Return the [x, y] coordinate for the center point of the cell that contains the specified text.  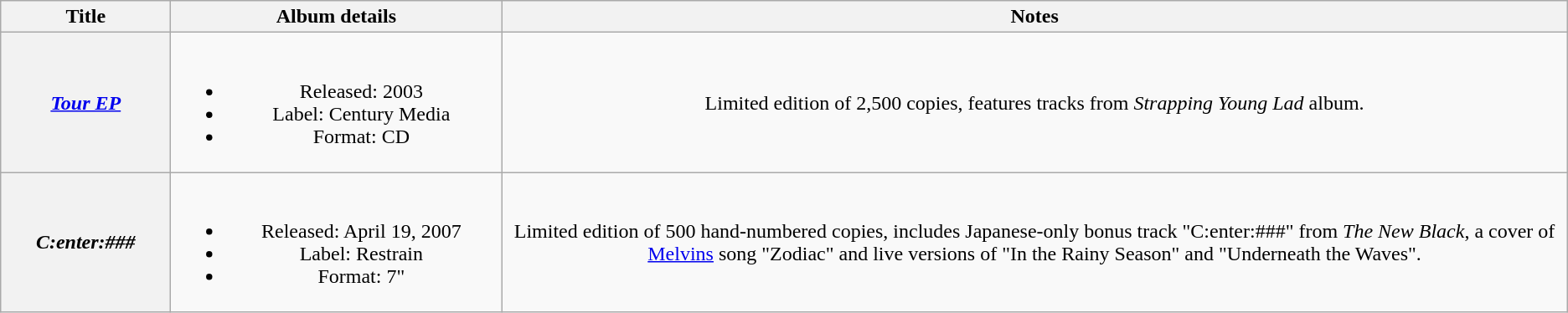
C:enter:### [85, 243]
Released: 2003Label: Century MediaFormat: CD [337, 102]
Title [85, 17]
Album details [337, 17]
Tour EP [85, 102]
Notes [1034, 17]
Limited edition of 2,500 copies, features tracks from Strapping Young Lad album. [1034, 102]
Released: April 19, 2007Label: RestrainFormat: 7" [337, 243]
